Capture the cell that displays the provided text and extract its (X, Y) central coordinate. 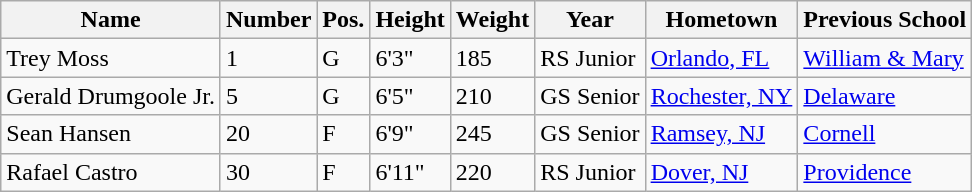
Rafael Castro (111, 172)
245 (492, 134)
20 (268, 134)
Previous School (885, 20)
6'9" (410, 134)
6'11" (410, 172)
Providence (885, 172)
Name (111, 20)
Gerald Drumgoole Jr. (111, 96)
Ramsey, NJ (722, 134)
Cornell (885, 134)
Trey Moss (111, 58)
1 (268, 58)
William & Mary (885, 58)
Sean Hansen (111, 134)
5 (268, 96)
Year (590, 20)
Hometown (722, 20)
Orlando, FL (722, 58)
Number (268, 20)
210 (492, 96)
Pos. (344, 20)
30 (268, 172)
Height (410, 20)
Dover, NJ (722, 172)
6'3" (410, 58)
Delaware (885, 96)
Rochester, NY (722, 96)
220 (492, 172)
6'5" (410, 96)
Weight (492, 20)
185 (492, 58)
